Return the (x, y) coordinate for the center point of the cell that contains the specified text.  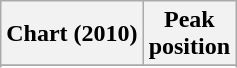
Peakposition (189, 34)
Chart (2010) (72, 34)
